Search for the cell housing the specified text and yield its (x, y) center coordinate. 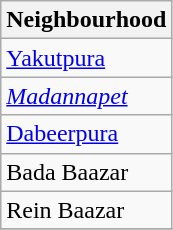
Dabeerpura (86, 134)
Madannapet (86, 96)
Rein Baazar (86, 210)
Bada Baazar (86, 172)
Yakutpura (86, 58)
Neighbourhood (86, 20)
